Search for the cell housing the specified text and yield its [x, y] center coordinate. 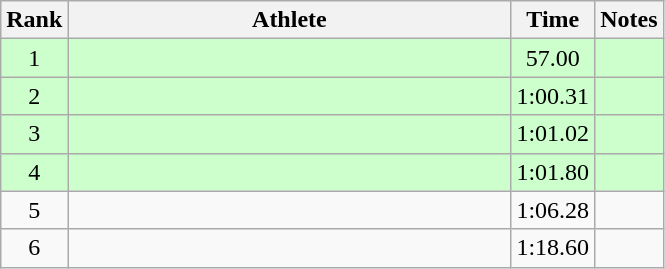
Time [553, 20]
1:00.31 [553, 96]
4 [34, 172]
2 [34, 96]
Athlete [290, 20]
1 [34, 58]
5 [34, 210]
1:06.28 [553, 210]
6 [34, 248]
1:01.80 [553, 172]
Rank [34, 20]
3 [34, 134]
Notes [629, 20]
1:18.60 [553, 248]
1:01.02 [553, 134]
57.00 [553, 58]
